Search for the cell housing the specified text and yield its [X, Y] center coordinate. 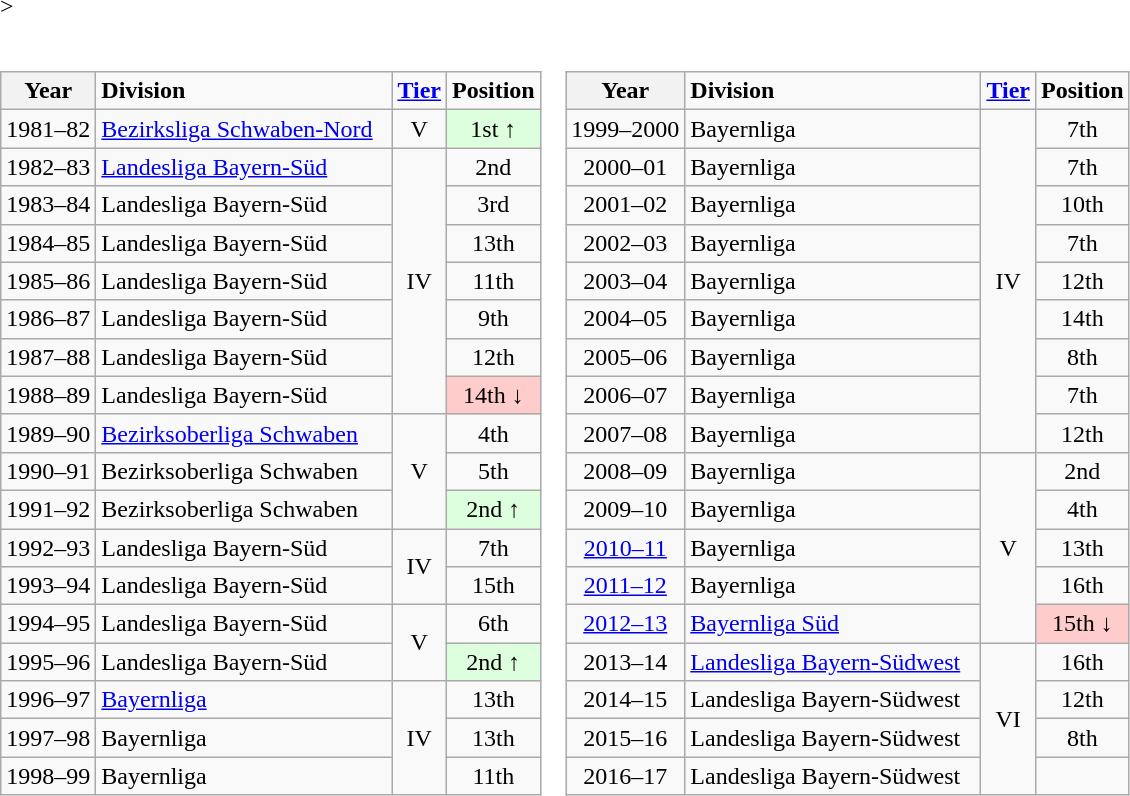
2002–03 [626, 243]
1984–85 [48, 243]
1999–2000 [626, 129]
14th ↓ [493, 395]
1st ↑ [493, 129]
2000–01 [626, 167]
1986–87 [48, 319]
2004–05 [626, 319]
6th [493, 624]
2009–10 [626, 509]
1998–99 [48, 776]
5th [493, 471]
1992–93 [48, 547]
2010–11 [626, 547]
1987–88 [48, 357]
1988–89 [48, 395]
2008–09 [626, 471]
2014–15 [626, 700]
1994–95 [48, 624]
2001–02 [626, 205]
2016–17 [626, 776]
2005–06 [626, 357]
2007–08 [626, 433]
VI [1008, 719]
Bezirksliga Schwaben-Nord [244, 129]
9th [493, 319]
1985–86 [48, 281]
3rd [493, 205]
2011–12 [626, 586]
2015–16 [626, 738]
10th [1082, 205]
2006–07 [626, 395]
1991–92 [48, 509]
15th ↓ [1082, 624]
1996–97 [48, 700]
1990–91 [48, 471]
1982–83 [48, 167]
1981–82 [48, 129]
Bayernliga Süd [833, 624]
1997–98 [48, 738]
2013–14 [626, 662]
1989–90 [48, 433]
1993–94 [48, 586]
2003–04 [626, 281]
1983–84 [48, 205]
14th [1082, 319]
2012–13 [626, 624]
15th [493, 586]
1995–96 [48, 662]
